Capture the cell that displays the provided text and extract its (x, y) central coordinate. 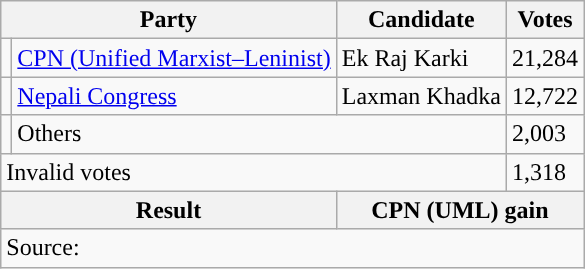
12,722 (546, 96)
CPN (UML) gain (460, 210)
CPN (Unified Marxist–Leninist) (174, 58)
Votes (546, 20)
Ek Raj Karki (421, 58)
Source: (292, 248)
Party (168, 20)
Candidate (421, 20)
Nepali Congress (174, 96)
Laxman Khadka (421, 96)
Others (260, 134)
Result (168, 210)
2,003 (546, 134)
1,318 (546, 172)
21,284 (546, 58)
Invalid votes (254, 172)
